Extract the [x, y] coordinate from the center of the cell holding the provided text.  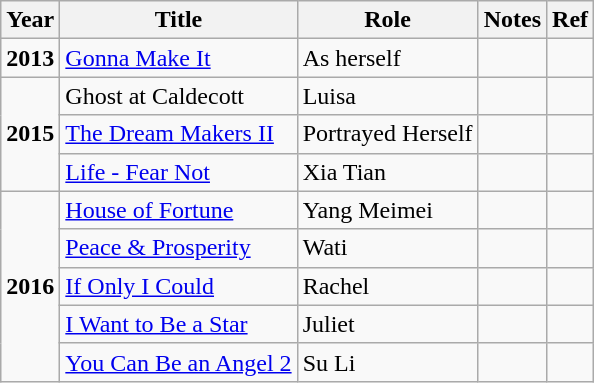
Title [178, 20]
Notes [512, 20]
As herself [388, 58]
Year [30, 20]
Juliet [388, 324]
Luisa [388, 96]
The Dream Makers II [178, 134]
Xia Tian [388, 172]
Yang Meimei [388, 210]
Gonna Make It [178, 58]
Ref [570, 20]
Life - Fear Not [178, 172]
I Want to Be a Star [178, 324]
2013 [30, 58]
Wati [388, 248]
Ghost at Caldecott [178, 96]
Role [388, 20]
2015 [30, 134]
Peace & Prosperity [178, 248]
Su Li [388, 362]
If Only I Could [178, 286]
You Can Be an Angel 2 [178, 362]
Portrayed Herself [388, 134]
Rachel [388, 286]
2016 [30, 286]
House of Fortune [178, 210]
